Determine the [X, Y] coordinate at the center of the cell enclosing the given text.  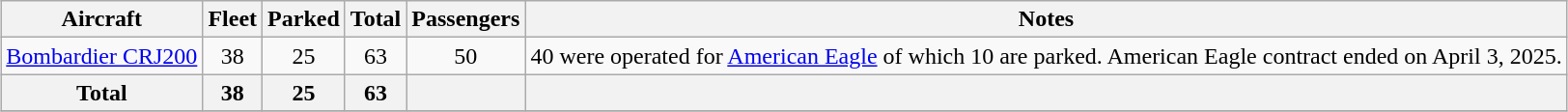
Passengers [465, 19]
Parked [304, 19]
Notes [1047, 19]
40 were operated for American Eagle of which 10 are parked. American Eagle contract ended on April 3, 2025. [1047, 56]
50 [465, 56]
Bombardier CRJ200 [102, 56]
Fleet [233, 19]
Aircraft [102, 19]
